For the text-containing cell, return its midpoint in [x, y] coordinate format. 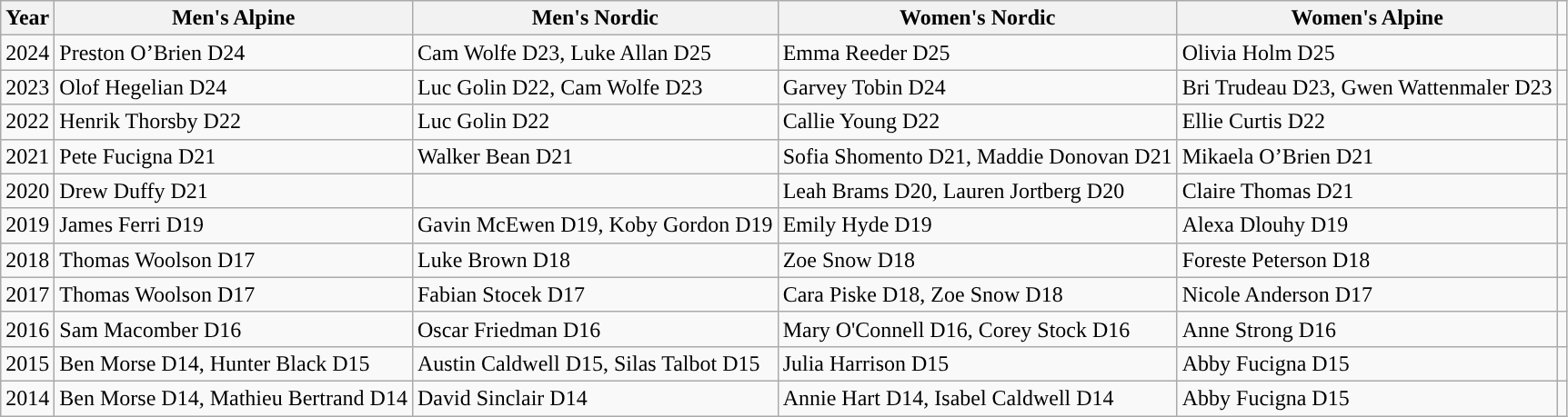
Fabian Stocek D17 [595, 294]
Julia Harrison D15 [977, 363]
Alexa Dlouhy D19 [1367, 225]
2021 [27, 156]
Drew Duffy D21 [234, 191]
Claire Thomas D21 [1367, 191]
Annie Hart D14, Isabel Caldwell D14 [977, 398]
2024 [27, 53]
2020 [27, 191]
Olivia Holm D25 [1367, 53]
Oscar Friedman D16 [595, 329]
Foreste Peterson D18 [1367, 260]
2018 [27, 260]
Zoe Snow D18 [977, 260]
Garvey Tobin D24 [977, 87]
2022 [27, 122]
Henrik Thorsby D22 [234, 122]
Anne Strong D16 [1367, 329]
Preston O’Brien D24 [234, 53]
2017 [27, 294]
2023 [27, 87]
Ben Morse D14, Hunter Black D15 [234, 363]
Cara Piske D18, Zoe Snow D18 [977, 294]
Nicole Anderson D17 [1367, 294]
Ben Morse D14, Mathieu Bertrand D14 [234, 398]
Pete Fucigna D21 [234, 156]
Women's Nordic [977, 18]
Sam Macomber D16 [234, 329]
2019 [27, 225]
Leah Brams D20, Lauren Jortberg D20 [977, 191]
Gavin McEwen D19, Koby Gordon D19 [595, 225]
Walker Bean D21 [595, 156]
Sofia Shomento D21, Maddie Donovan D21 [977, 156]
Emma Reeder D25 [977, 53]
James Ferri D19 [234, 225]
Women's Alpine [1367, 18]
Olof Hegelian D24 [234, 87]
2016 [27, 329]
Luc Golin D22 [595, 122]
Bri Trudeau D23, Gwen Wattenmaler D23 [1367, 87]
Ellie Curtis D22 [1367, 122]
Luc Golin D22, Cam Wolfe D23 [595, 87]
Luke Brown D18 [595, 260]
Cam Wolfe D23, Luke Allan D25 [595, 53]
Year [27, 18]
Callie Young D22 [977, 122]
Emily Hyde D19 [977, 225]
2014 [27, 398]
Men's Alpine [234, 18]
Mikaela O’Brien D21 [1367, 156]
Austin Caldwell D15, Silas Talbot D15 [595, 363]
2015 [27, 363]
David Sinclair D14 [595, 398]
Men's Nordic [595, 18]
Mary O'Connell D16, Corey Stock D16 [977, 329]
